Pinpoint the cell where the given text exists, returning its [x, y] midpoint coordinate. 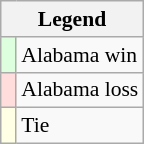
Legend [72, 19]
Tie [80, 126]
Alabama win [80, 55]
Alabama loss [80, 90]
